Pinpoint the cell where the given text exists, returning its [x, y] midpoint coordinate. 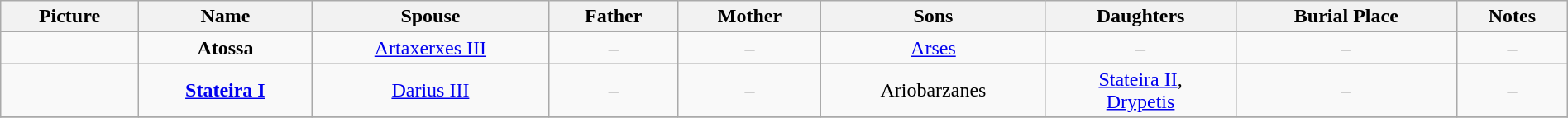
Arses [933, 48]
Stateira I [225, 91]
Darius III [431, 91]
Burial Place [1346, 17]
Mother [749, 17]
Picture [69, 17]
Ariobarzanes [933, 91]
Notes [1513, 17]
Spouse [431, 17]
Atossa [225, 48]
Name [225, 17]
Father [614, 17]
Stateira II, Drypetis [1140, 91]
Sons [933, 17]
Artaxerxes III [431, 48]
Daughters [1140, 17]
